Search for the cell housing the specified text and yield its (X, Y) center coordinate. 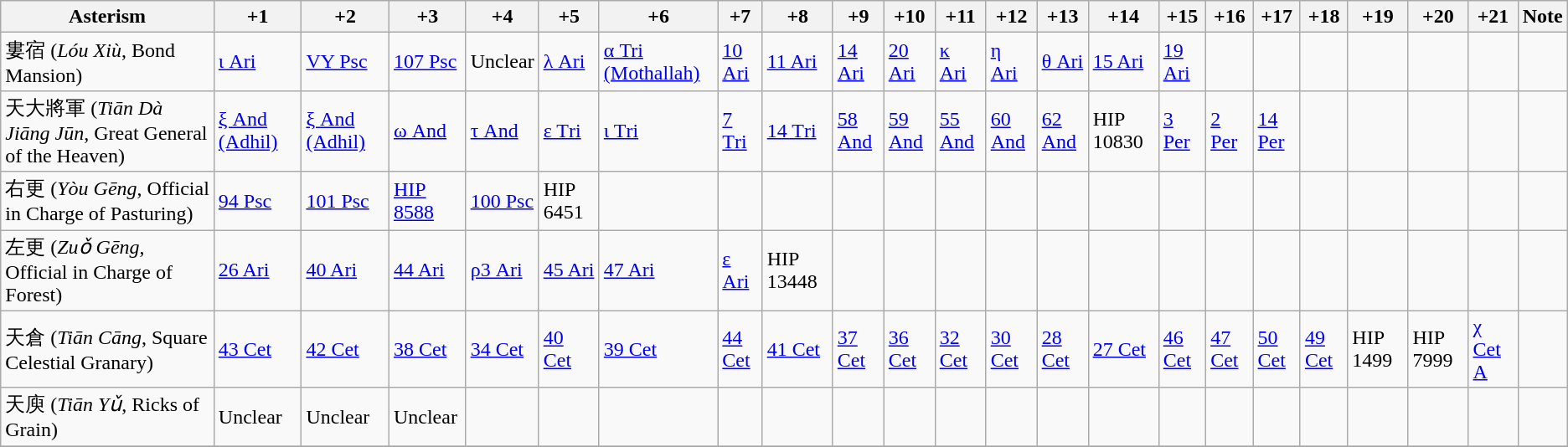
55 And (960, 131)
37 Cet (858, 349)
+3 (427, 17)
ι Ari (258, 62)
+9 (858, 17)
+20 (1438, 17)
14 Ari (858, 62)
26 Ari (258, 270)
40 Cet (569, 349)
59 And (910, 131)
η Ari (1012, 62)
+16 (1230, 17)
+15 (1182, 17)
ρ3 Ari (503, 270)
58 And (858, 131)
30 Cet (1012, 349)
43 Cet (258, 349)
101 Psc (345, 201)
19 Ari (1182, 62)
+14 (1123, 17)
27 Cet (1123, 349)
HIP 8588 (427, 201)
+18 (1323, 17)
+10 (910, 17)
41 Cet (797, 349)
10 Ari (740, 62)
49 Cet (1323, 349)
42 Cet (345, 349)
ι Τri (658, 131)
婁宿 (Lóu Xiù, Bond Mansion) (107, 62)
94 Psc (258, 201)
36 Cet (910, 349)
+13 (1062, 17)
+21 (1493, 17)
Note (1543, 17)
40 Ari (345, 270)
HIP 1499 (1378, 349)
34 Cet (503, 349)
15 Ari (1123, 62)
天倉 (Tiān Cāng, Square Celestial Granary) (107, 349)
107 Psc (427, 62)
+6 (658, 17)
λ Ari (569, 62)
46 Cet (1182, 349)
32 Cet (960, 349)
45 Ari (569, 270)
47 Cet (1230, 349)
+12 (1012, 17)
47 Ari (658, 270)
44 Ari (427, 270)
62 And (1062, 131)
+5 (569, 17)
HIP 13448 (797, 270)
天大將軍 (Tiān Dà Jiāng Jūn, Great General of the Heaven) (107, 131)
χ Cet A (1493, 349)
38 Cet (427, 349)
右更 (Yòu Gēng, Official in Charge of Pasturing) (107, 201)
11 Ari (797, 62)
左更 (Zuǒ Gēng, Official in Charge of Forest) (107, 270)
+7 (740, 17)
HIP 6451 (569, 201)
Asterism (107, 17)
HIP 10830 (1123, 131)
2 Per (1230, 131)
39 Cet (658, 349)
+19 (1378, 17)
ε Τri (569, 131)
+11 (960, 17)
20 Ari (910, 62)
14 Per (1277, 131)
κ Ari (960, 62)
+4 (503, 17)
VY Psc (345, 62)
τ And (503, 131)
+8 (797, 17)
ε Ari (740, 270)
+17 (1277, 17)
天庾 (Tiān Yǔ, Ricks of Grain) (107, 417)
θ Ari (1062, 62)
+2 (345, 17)
7 Τri (740, 131)
HIP 7999 (1438, 349)
50 Cet (1277, 349)
100 Psc (503, 201)
+1 (258, 17)
44 Cet (740, 349)
28 Cet (1062, 349)
60 And (1012, 131)
14 Τri (797, 131)
3 Per (1182, 131)
α Tri (Mothallah) (658, 62)
ω And (427, 131)
